Detect which cell encompasses the target text, then output its [x, y] center coordinate. 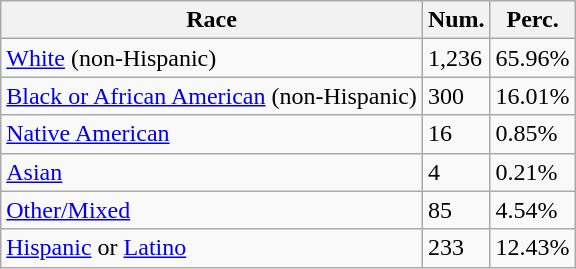
Asian [212, 172]
4.54% [532, 210]
Other/Mixed [212, 210]
Black or African American (non-Hispanic) [212, 96]
Race [212, 20]
65.96% [532, 58]
85 [456, 210]
16.01% [532, 96]
Hispanic or Latino [212, 248]
Perc. [532, 20]
0.21% [532, 172]
300 [456, 96]
Num. [456, 20]
1,236 [456, 58]
White (non-Hispanic) [212, 58]
4 [456, 172]
233 [456, 248]
16 [456, 134]
12.43% [532, 248]
0.85% [532, 134]
Native American [212, 134]
